Pinpoint the cell where the given text exists, returning its (x, y) midpoint coordinate. 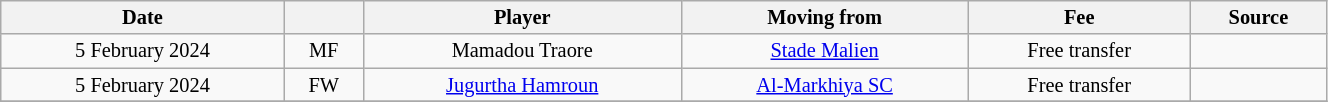
Moving from (824, 17)
Jugurtha Hamroun (522, 85)
Source (1258, 17)
Date (143, 17)
FW (324, 85)
Stade Malien (824, 51)
Fee (1079, 17)
Player (522, 17)
Al-Markhiya SC (824, 85)
Mamadou Traore (522, 51)
MF (324, 51)
